Extract the [X, Y] coordinate from the center of the cell holding the provided text.  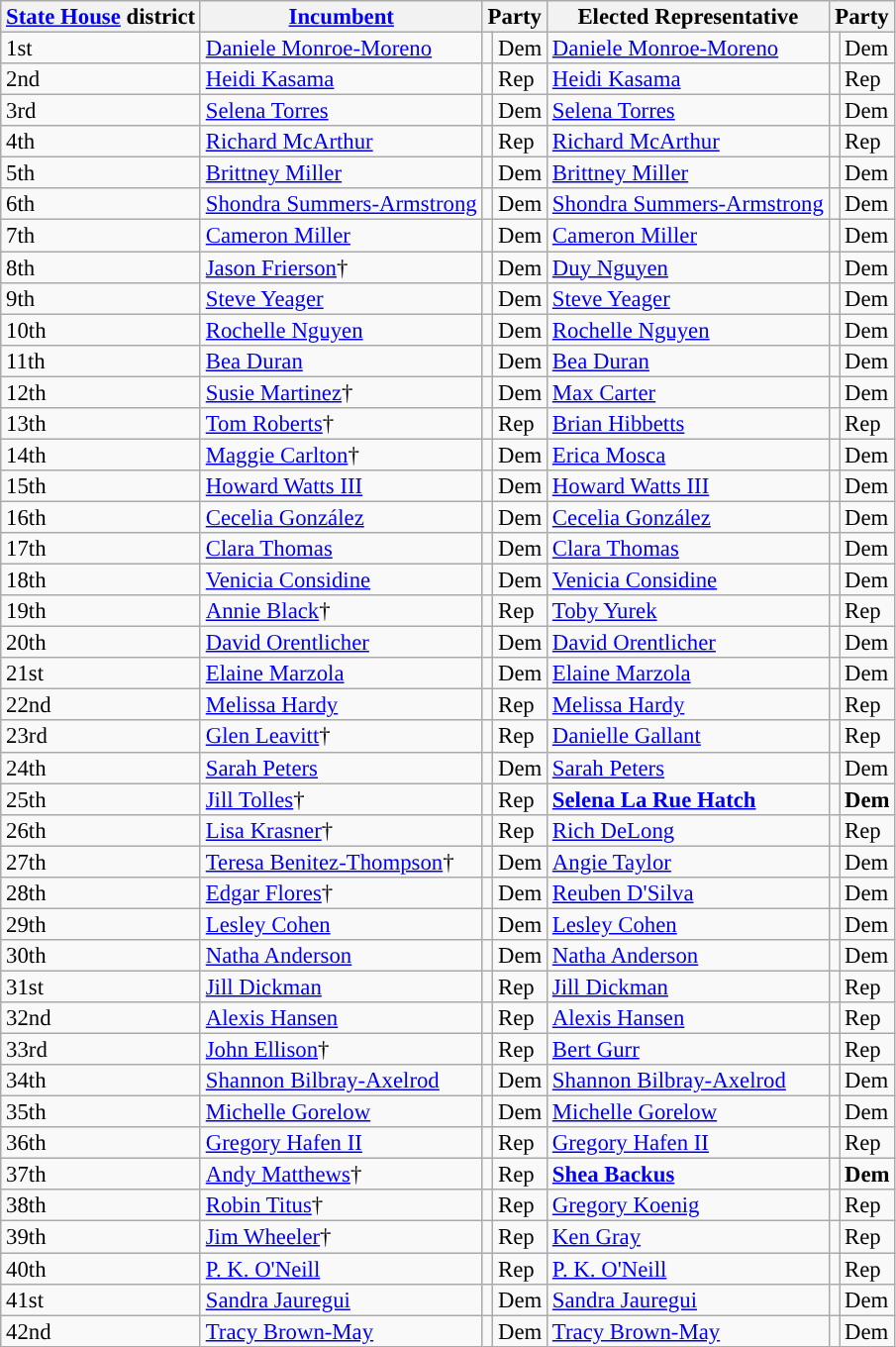
Elected Representative [689, 17]
12th [101, 392]
John Ellison† [341, 1050]
4th [101, 142]
19th [101, 611]
34th [101, 1081]
Jill Tolles† [341, 799]
Jason Frierson† [341, 267]
27th [101, 862]
17th [101, 549]
State House district [101, 17]
39th [101, 1237]
24th [101, 768]
29th [101, 924]
Reuben D'Silva [689, 893]
Rich DeLong [689, 830]
9th [101, 298]
40th [101, 1269]
5th [101, 173]
37th [101, 1175]
Max Carter [689, 392]
41st [101, 1299]
36th [101, 1143]
Maggie Carlton† [341, 455]
Danielle Gallant [689, 737]
Gregory Koenig [689, 1206]
23rd [101, 737]
22nd [101, 705]
32nd [101, 1018]
3rd [101, 111]
30th [101, 956]
35th [101, 1112]
Teresa Benitez-Thompson† [341, 862]
7th [101, 236]
Glen Leavitt† [341, 737]
Edgar Flores† [341, 893]
Incumbent [341, 17]
Robin Titus† [341, 1206]
8th [101, 267]
21st [101, 673]
Andy Matthews† [341, 1175]
Annie Black† [341, 611]
20th [101, 643]
Shea Backus [689, 1175]
Erica Mosca [689, 455]
6th [101, 204]
11th [101, 361]
Susie Martinez† [341, 392]
42nd [101, 1331]
28th [101, 893]
Lisa Krasner† [341, 830]
Bert Gurr [689, 1050]
2nd [101, 79]
16th [101, 517]
Jim Wheeler† [341, 1237]
Angie Taylor [689, 862]
13th [101, 424]
25th [101, 799]
10th [101, 330]
18th [101, 580]
Toby Yurek [689, 611]
Brian Hibbetts [689, 424]
31st [101, 986]
33rd [101, 1050]
Selena La Rue Hatch [689, 799]
14th [101, 455]
Duy Nguyen [689, 267]
Ken Gray [689, 1237]
Tom Roberts† [341, 424]
26th [101, 830]
1st [101, 49]
15th [101, 486]
38th [101, 1206]
